Return the [X, Y] coordinate for the center point of the cell that contains the specified text.  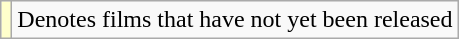
Denotes films that have not yet been released [235, 20]
